Scan for the cell matching the given text and deliver its (x, y) coordinate at center. 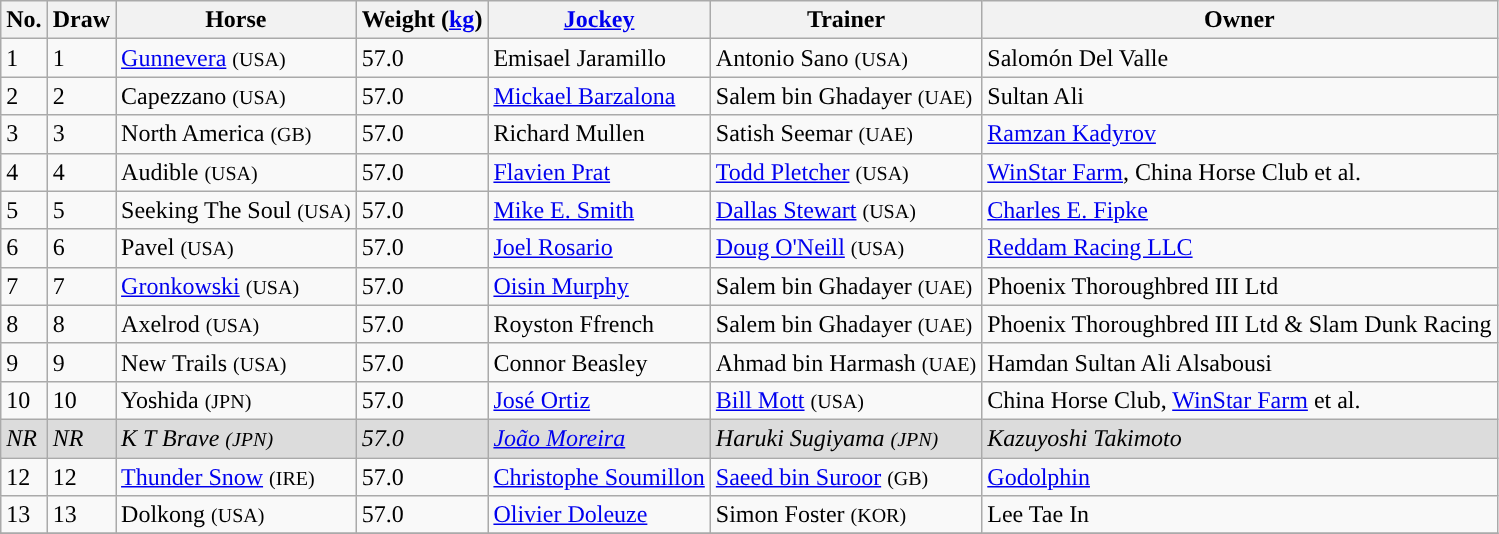
Axelrod (USA) (236, 324)
João Moreira (599, 438)
Jockey (599, 20)
Seeking The Soul (USA) (236, 210)
Gunnevera (USA) (236, 58)
Mickael Barzalona (599, 96)
Capezzano (USA) (236, 96)
Salomón Del Valle (1240, 58)
Audible (USA) (236, 172)
Dallas Stewart (USA) (846, 210)
Yoshida (JPN) (236, 400)
Olivier Doleuze (599, 515)
Ramzan Kadyrov (1240, 134)
Charles E. Fipke (1240, 210)
Satish Seemar (UAE) (846, 134)
Royston Ffrench (599, 324)
Bill Mott (USA) (846, 400)
Owner (1240, 20)
Lee Tae In (1240, 515)
Thunder Snow (IRE) (236, 477)
Todd Pletcher (USA) (846, 172)
Phoenix Thoroughbred III Ltd & Slam Dunk Racing (1240, 324)
Godolphin (1240, 477)
Simon Foster (KOR) (846, 515)
North America (GB) (236, 134)
Doug O'Neill (USA) (846, 248)
China Horse Club, WinStar Farm et al. (1240, 400)
Saeed bin Suroor (GB) (846, 477)
No. (24, 20)
Pavel (USA) (236, 248)
Kazuyoshi Takimoto (1240, 438)
Mike E. Smith (599, 210)
Dolkong (USA) (236, 515)
Phoenix Thoroughbred III Ltd (1240, 286)
Gronkowski (USA) (236, 286)
Oisin Murphy (599, 286)
Reddam Racing LLC (1240, 248)
Hamdan Sultan Ali Alsabousi (1240, 362)
Joel Rosario (599, 248)
Trainer (846, 20)
New Trails (USA) (236, 362)
K T Brave (JPN) (236, 438)
Draw (81, 20)
Haruki Sugiyama (JPN) (846, 438)
Weight (kg) (422, 20)
Emisael Jaramillo (599, 58)
Ahmad bin Harmash (UAE) (846, 362)
Flavien Prat (599, 172)
Connor Beasley (599, 362)
Christophe Soumillon (599, 477)
Horse (236, 20)
Richard Mullen (599, 134)
WinStar Farm, China Horse Club et al. (1240, 172)
Sultan Ali (1240, 96)
José Ortiz (599, 400)
Antonio Sano (USA) (846, 58)
